Find where the given text appears and provide that cell's center as (X, Y) coordinate. 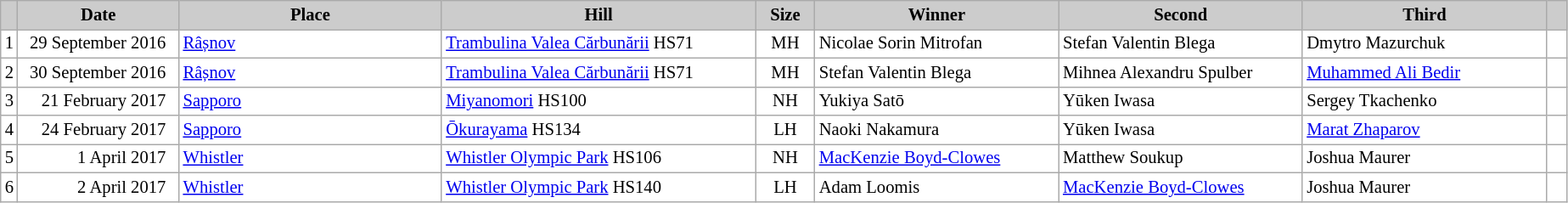
1 April 2017 (98, 158)
3 (9, 101)
Nicolae Sorin Mitrofan (937, 43)
Muhammed Ali Bedir (1425, 72)
Hill (599, 14)
5 (9, 158)
Second (1180, 14)
Marat Zhaparov (1425, 130)
4 (9, 130)
6 (9, 187)
Adam Loomis (937, 187)
Winner (937, 14)
Matthew Soukup (1180, 158)
Naoki Nakamura (937, 130)
Whistler Olympic Park HS106 (599, 158)
1 (9, 43)
Mihnea Alexandru Spulber (1180, 72)
Whistler Olympic Park HS140 (599, 187)
Miyanomori HS100 (599, 101)
21 February 2017 (98, 101)
Dmytro Mazurchuk (1425, 43)
Size (785, 14)
24 February 2017 (98, 130)
Ōkurayama HS134 (599, 130)
Sergey Tkachenko (1425, 101)
30 September 2016 (98, 72)
2 (9, 72)
Yukiya Satō (937, 101)
Date (98, 14)
Place (311, 14)
2 April 2017 (98, 187)
Third (1425, 14)
29 September 2016 (98, 43)
